Locate the cell with the specified text and output its [x, y] center coordinate. 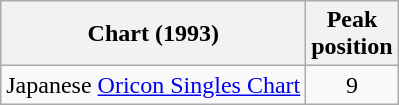
Peakposition [352, 34]
9 [352, 85]
Japanese Oricon Singles Chart [154, 85]
Chart (1993) [154, 34]
